Scan for the cell matching the given text and deliver its (X, Y) coordinate at center. 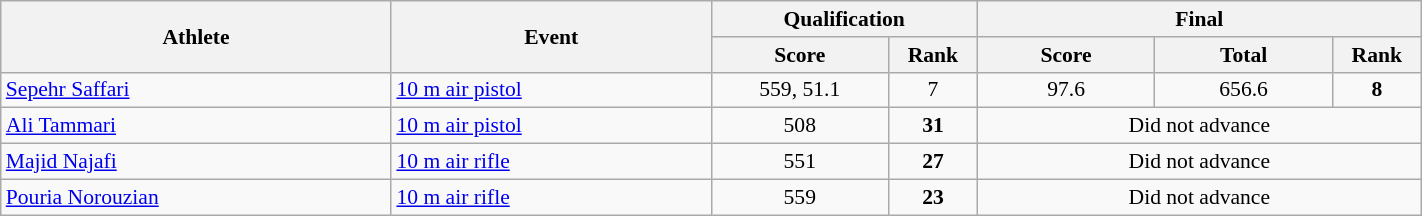
31 (934, 126)
97.6 (1066, 90)
27 (934, 162)
Final (1199, 19)
559 (800, 197)
Majid Najafi (196, 162)
8 (1376, 90)
Pouria Norouzian (196, 197)
7 (934, 90)
Athlete (196, 36)
656.6 (1244, 90)
Event (551, 36)
Ali Tammari (196, 126)
23 (934, 197)
551 (800, 162)
Total (1244, 55)
Qualification (844, 19)
508 (800, 126)
Sepehr Saffari (196, 90)
559, 51.1 (800, 90)
